Detect which cell encompasses the target text, then output its (X, Y) center coordinate. 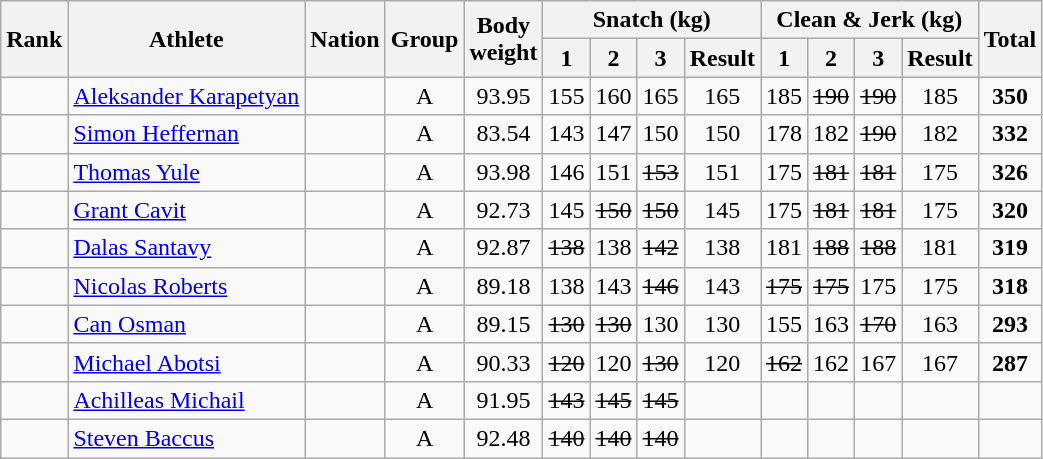
93.98 (504, 172)
178 (784, 134)
153 (660, 172)
92.73 (504, 210)
287 (1010, 362)
Rank (34, 39)
Clean & Jerk (kg) (870, 20)
142 (660, 248)
332 (1010, 134)
Snatch (kg) (652, 20)
Nation (345, 39)
90.33 (504, 362)
Grant Cavit (186, 210)
Michael Abotsi (186, 362)
Athlete (186, 39)
89.18 (504, 286)
Nicolas Roberts (186, 286)
293 (1010, 324)
318 (1010, 286)
Aleksander Karapetyan (186, 96)
83.54 (504, 134)
320 (1010, 210)
Bodyweight (504, 39)
Group (424, 39)
Achilleas Michail (186, 400)
147 (614, 134)
Dalas Santavy (186, 248)
160 (614, 96)
319 (1010, 248)
92.87 (504, 248)
Total (1010, 39)
Thomas Yule (186, 172)
89.15 (504, 324)
93.95 (504, 96)
170 (878, 324)
Steven Baccus (186, 438)
326 (1010, 172)
91.95 (504, 400)
350 (1010, 96)
92.48 (504, 438)
Simon Heffernan (186, 134)
Can Osman (186, 324)
